Output the [X, Y] coordinate of the center of the cell containing the given text.  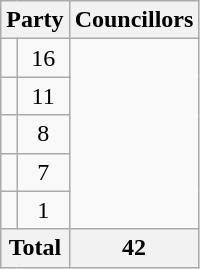
8 [43, 134]
42 [134, 248]
16 [43, 58]
Councillors [134, 20]
11 [43, 96]
1 [43, 210]
Total [35, 248]
7 [43, 172]
Party [35, 20]
